Detect which cell encompasses the target text, then output its (X, Y) center coordinate. 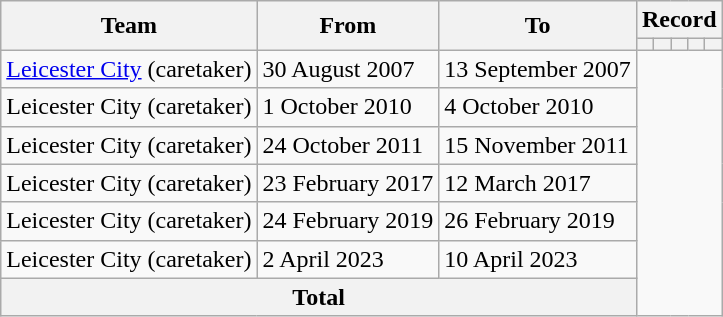
13 September 2007 (538, 69)
1 October 2010 (348, 107)
24 February 2019 (348, 221)
To (538, 26)
24 October 2011 (348, 145)
12 March 2017 (538, 183)
Team (129, 26)
From (348, 26)
15 November 2011 (538, 145)
30 August 2007 (348, 69)
4 October 2010 (538, 107)
Total (319, 297)
Record (679, 20)
23 February 2017 (348, 183)
10 April 2023 (538, 259)
26 February 2019 (538, 221)
2 April 2023 (348, 259)
